From the cell containing the given text, extract its center point as [X, Y] coordinate. 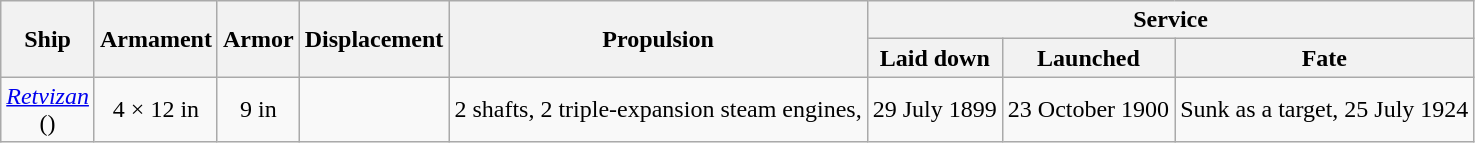
Armor [258, 39]
Sunk as a target, 25 July 1924 [1324, 110]
Ship [48, 39]
23 October 1900 [1088, 110]
Launched [1088, 58]
Armament [156, 39]
4 × 12 in [156, 110]
Displacement [374, 39]
9 in [258, 110]
2 shafts, 2 triple-expansion steam engines, [658, 110]
Propulsion [658, 39]
Retvizan() [48, 110]
Laid down [934, 58]
Service [1170, 20]
29 July 1899 [934, 110]
Fate [1324, 58]
